Find where the given text appears and provide that cell's center as (x, y) coordinate. 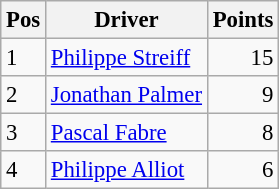
Driver (127, 20)
8 (242, 133)
9 (242, 95)
Philippe Streiff (127, 58)
Philippe Alliot (127, 170)
15 (242, 58)
2 (24, 95)
Pascal Fabre (127, 133)
Points (242, 20)
4 (24, 170)
Jonathan Palmer (127, 95)
3 (24, 133)
6 (242, 170)
Pos (24, 20)
1 (24, 58)
